Capture the cell that displays the provided text and extract its (X, Y) central coordinate. 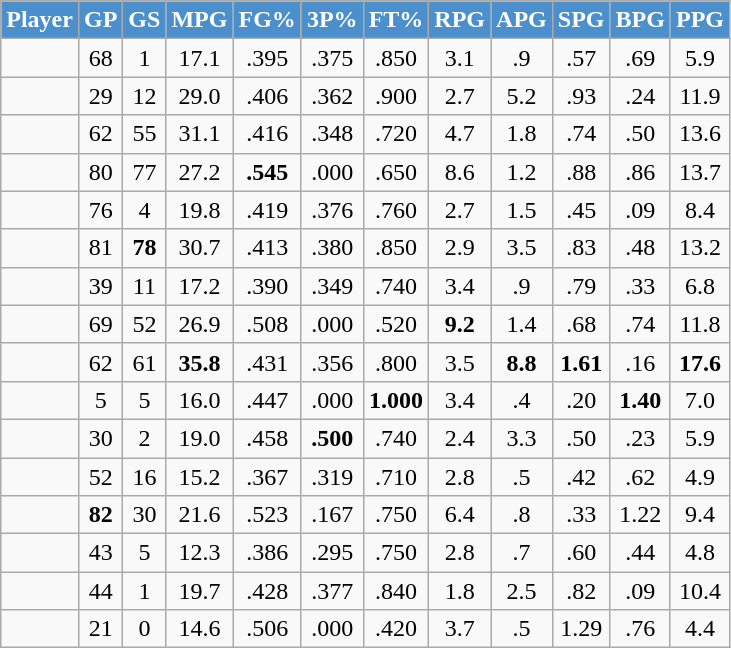
.420 (396, 629)
35.8 (200, 362)
76 (100, 210)
.419 (267, 210)
.356 (332, 362)
.545 (267, 172)
.82 (581, 591)
15.2 (200, 477)
.367 (267, 477)
29 (100, 96)
3.1 (460, 58)
APG (522, 20)
10.4 (700, 591)
9.4 (700, 515)
61 (144, 362)
.44 (640, 553)
.428 (267, 591)
.348 (332, 134)
26.9 (200, 324)
.60 (581, 553)
PPG (700, 20)
2.4 (460, 438)
11.9 (700, 96)
.380 (332, 248)
BPG (640, 20)
4.4 (700, 629)
.431 (267, 362)
1.40 (640, 400)
16 (144, 477)
.650 (396, 172)
5.2 (522, 96)
16.0 (200, 400)
.520 (396, 324)
17.2 (200, 286)
0 (144, 629)
4 (144, 210)
1.61 (581, 362)
17.6 (700, 362)
1.000 (396, 400)
27.2 (200, 172)
.840 (396, 591)
GP (100, 20)
.349 (332, 286)
.20 (581, 400)
9.2 (460, 324)
8.6 (460, 172)
21 (100, 629)
1.5 (522, 210)
17.1 (200, 58)
.45 (581, 210)
.406 (267, 96)
.83 (581, 248)
.710 (396, 477)
.79 (581, 286)
.62 (640, 477)
8.4 (700, 210)
GS (144, 20)
19.7 (200, 591)
6.4 (460, 515)
13.2 (700, 248)
39 (100, 286)
82 (100, 515)
29.0 (200, 96)
.319 (332, 477)
4.9 (700, 477)
68 (100, 58)
.447 (267, 400)
19.0 (200, 438)
30.7 (200, 248)
.68 (581, 324)
.416 (267, 134)
21.6 (200, 515)
RPG (460, 20)
MPG (200, 20)
8.8 (522, 362)
.93 (581, 96)
.900 (396, 96)
FT% (396, 20)
FG% (267, 20)
.23 (640, 438)
.377 (332, 591)
.413 (267, 248)
.48 (640, 248)
.523 (267, 515)
78 (144, 248)
.76 (640, 629)
3P% (332, 20)
43 (100, 553)
4.7 (460, 134)
1.29 (581, 629)
81 (100, 248)
14.6 (200, 629)
.88 (581, 172)
.506 (267, 629)
.8 (522, 515)
.395 (267, 58)
.720 (396, 134)
12 (144, 96)
.362 (332, 96)
1.22 (640, 515)
.760 (396, 210)
12.3 (200, 553)
4.8 (700, 553)
.4 (522, 400)
.42 (581, 477)
31.1 (200, 134)
.800 (396, 362)
44 (100, 591)
.390 (267, 286)
13.6 (700, 134)
.69 (640, 58)
3.3 (522, 438)
.458 (267, 438)
.7 (522, 553)
.86 (640, 172)
19.8 (200, 210)
.295 (332, 553)
6.8 (700, 286)
13.7 (700, 172)
Player (40, 20)
77 (144, 172)
.508 (267, 324)
55 (144, 134)
1.2 (522, 172)
.375 (332, 58)
69 (100, 324)
11.8 (700, 324)
2.9 (460, 248)
2 (144, 438)
7.0 (700, 400)
2.5 (522, 591)
SPG (581, 20)
.24 (640, 96)
.167 (332, 515)
80 (100, 172)
1.4 (522, 324)
.16 (640, 362)
3.7 (460, 629)
.386 (267, 553)
.57 (581, 58)
.376 (332, 210)
11 (144, 286)
.500 (332, 438)
